Locate the cell with the specified text and output its [x, y] center coordinate. 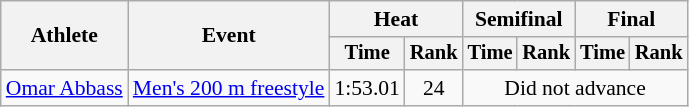
Omar Abbass [64, 88]
Men's 200 m freestyle [229, 88]
Heat [396, 19]
Athlete [64, 36]
Semifinal [519, 19]
Final [631, 19]
Did not advance [576, 88]
1:53.01 [366, 88]
24 [434, 88]
Event [229, 36]
